Output the (X, Y) coordinate of the center of the cell containing the given text.  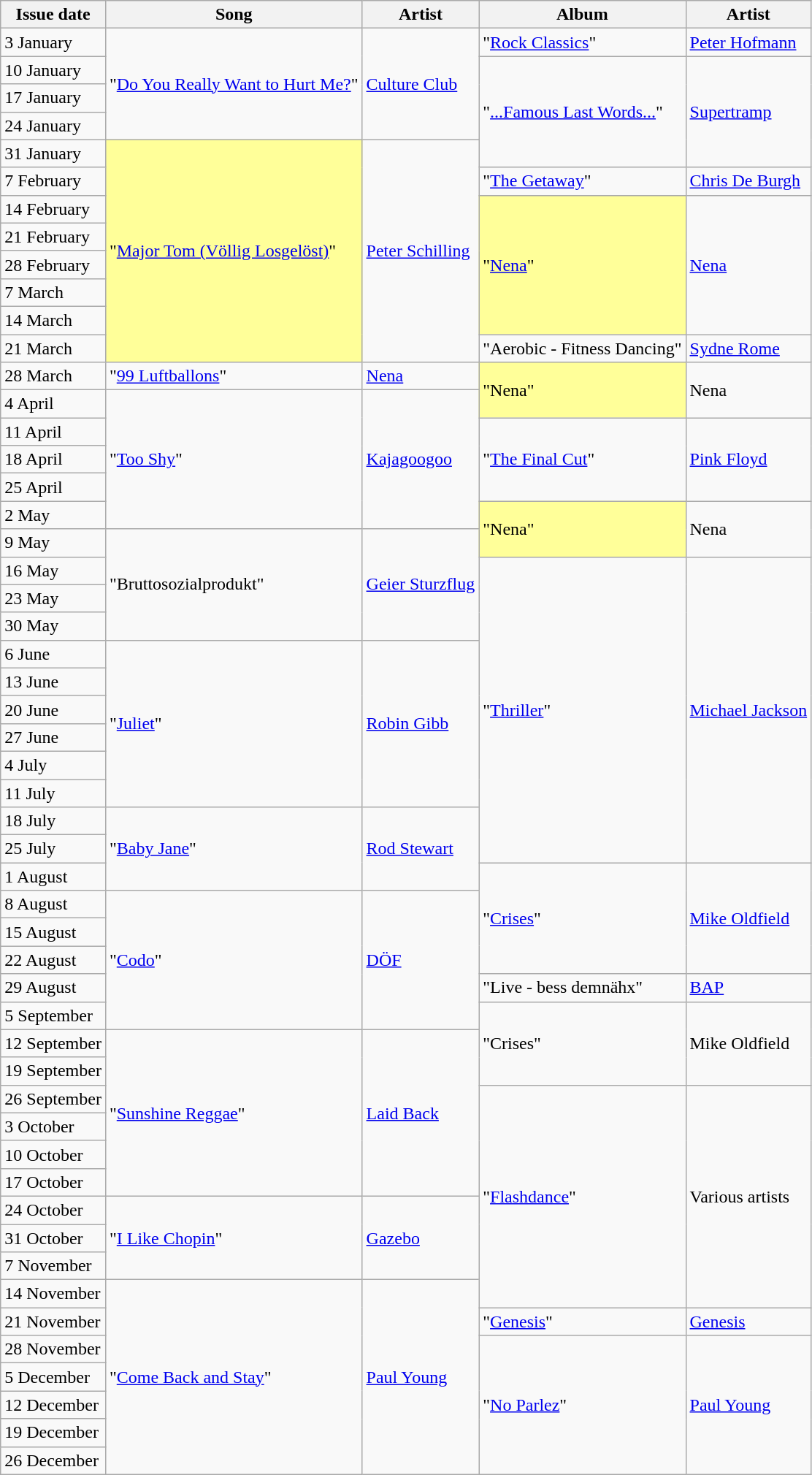
Peter Schilling (421, 251)
6 June (53, 654)
23 May (53, 598)
"Rock Classics" (583, 42)
21 November (53, 1322)
3 January (53, 42)
15 August (53, 932)
9 May (53, 543)
"Flashdance" (583, 1196)
Song (234, 15)
16 May (53, 571)
"The Final Cut" (583, 460)
2 May (53, 515)
"No Parlez" (583, 1405)
3 October (53, 1127)
"Major Tom (Völlig Losgelöst)" (234, 251)
DÖF (421, 960)
"Thriller" (583, 710)
28 March (53, 376)
12 December (53, 1405)
4 July (53, 765)
Supertramp (748, 112)
10 January (53, 70)
14 February (53, 209)
5 December (53, 1377)
"Genesis" (583, 1322)
26 December (53, 1460)
12 September (53, 1043)
7 March (53, 292)
"The Getaway" (583, 181)
Pink Floyd (748, 460)
29 August (53, 988)
Genesis (748, 1322)
20 June (53, 709)
28 February (53, 264)
5 September (53, 1015)
Geier Sturzflug (421, 584)
14 March (53, 320)
24 October (53, 1210)
"Juliet" (234, 723)
13 June (53, 682)
17 January (53, 98)
Chris De Burgh (748, 181)
25 July (53, 849)
28 November (53, 1349)
Gazebo (421, 1238)
Laid Back (421, 1113)
1 August (53, 877)
Sydne Rome (748, 348)
Rod Stewart (421, 849)
"...Famous Last Words..." (583, 112)
11 April (53, 432)
31 January (53, 153)
17 October (53, 1182)
"I Like Chopin" (234, 1238)
BAP (748, 988)
"Come Back and Stay" (234, 1377)
21 March (53, 348)
19 December (53, 1433)
Kajagoogoo (421, 460)
18 April (53, 460)
Robin Gibb (421, 723)
19 September (53, 1071)
18 July (53, 821)
4 April (53, 404)
"Codo" (234, 960)
"Live - bess demnähx" (583, 988)
Album (583, 15)
"Bruttosozialprodukt" (234, 584)
"99 Luftballons" (234, 376)
26 September (53, 1099)
Issue date (53, 15)
"Baby Jane" (234, 849)
31 October (53, 1238)
Peter Hofmann (748, 42)
Various artists (748, 1196)
27 June (53, 737)
Michael Jackson (748, 710)
22 August (53, 960)
24 January (53, 126)
30 May (53, 626)
25 April (53, 487)
7 November (53, 1266)
11 July (53, 793)
"Sunshine Reggae" (234, 1113)
"Aerobic - Fitness Dancing" (583, 348)
8 August (53, 904)
"Too Shy" (234, 460)
21 February (53, 237)
"Do You Really Want to Hurt Me?" (234, 84)
7 February (53, 181)
14 November (53, 1294)
10 October (53, 1154)
Culture Club (421, 84)
